Determine the (X, Y) coordinate at the center of the cell enclosing the given text.  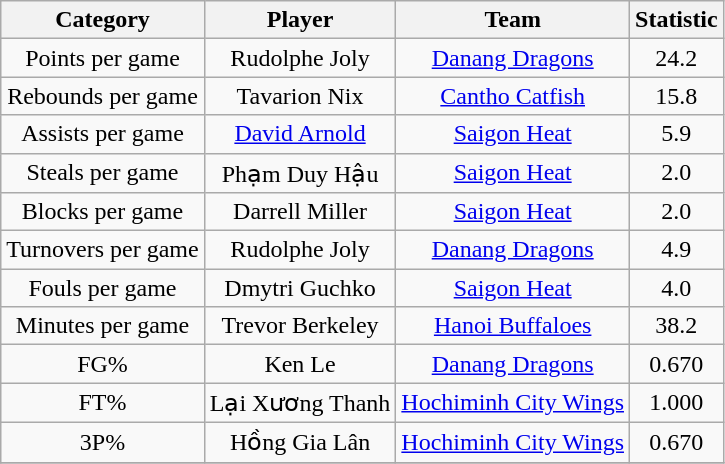
38.2 (677, 326)
David Arnold (300, 134)
Turnovers per game (102, 250)
Darrell Miller (300, 212)
Fouls per game (102, 288)
Steals per game (102, 173)
Hồng Gia Lân (300, 442)
Category (102, 20)
Hanoi Buffaloes (513, 326)
Minutes per game (102, 326)
Cantho Catfish (513, 96)
Dmytri Guchko (300, 288)
Team (513, 20)
1.000 (677, 403)
5.9 (677, 134)
Ken Le (300, 364)
Points per game (102, 58)
Tavarion Nix (300, 96)
Rebounds per game (102, 96)
15.8 (677, 96)
3P% (102, 442)
Phạm Duy Hậu (300, 173)
Blocks per game (102, 212)
FT% (102, 403)
24.2 (677, 58)
Assists per game (102, 134)
Player (300, 20)
4.0 (677, 288)
4.9 (677, 250)
Lại Xương Thanh (300, 403)
Statistic (677, 20)
Trevor Berkeley (300, 326)
FG% (102, 364)
